Scan for the cell matching the given text and deliver its (X, Y) coordinate at center. 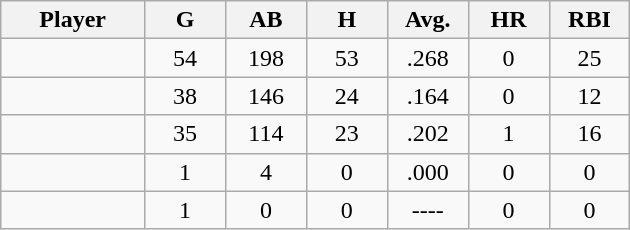
25 (590, 58)
16 (590, 134)
53 (346, 58)
H (346, 20)
12 (590, 96)
.202 (428, 134)
.164 (428, 96)
54 (186, 58)
RBI (590, 20)
G (186, 20)
HR (508, 20)
23 (346, 134)
---- (428, 210)
Player (73, 20)
4 (266, 172)
.268 (428, 58)
24 (346, 96)
146 (266, 96)
AB (266, 20)
.000 (428, 172)
114 (266, 134)
35 (186, 134)
38 (186, 96)
Avg. (428, 20)
198 (266, 58)
